Pinpoint the cell where the given text exists, returning its (x, y) midpoint coordinate. 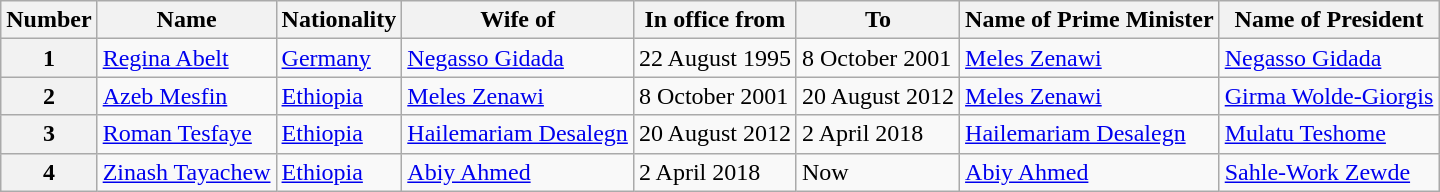
Roman Tesfaye (186, 134)
22 August 1995 (714, 58)
Regina Abelt (186, 58)
Girma Wolde-Giorgis (1329, 96)
1 (49, 58)
Zinash Tayachew (186, 172)
2 (49, 96)
Mulatu Teshome (1329, 134)
Sahle-Work Zewde (1329, 172)
Name of President (1329, 20)
Azeb Mesfin (186, 96)
In office from (714, 20)
Now (878, 172)
Number (49, 20)
Germany (339, 58)
Name of Prime Minister (1090, 20)
To (878, 20)
Name (186, 20)
4 (49, 172)
Nationality (339, 20)
Wife of (518, 20)
3 (49, 134)
